Locate the cell with the specified text and output its (X, Y) center coordinate. 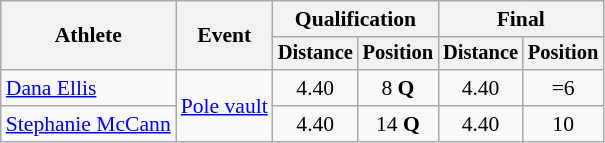
10 (563, 124)
Dana Ellis (88, 88)
Event (224, 36)
Athlete (88, 36)
14 Q (398, 124)
Stephanie McCann (88, 124)
Final (520, 19)
Pole vault (224, 106)
Qualification (356, 19)
8 Q (398, 88)
=6 (563, 88)
